Extract the [x, y] coordinate from the center of the cell holding the provided text.  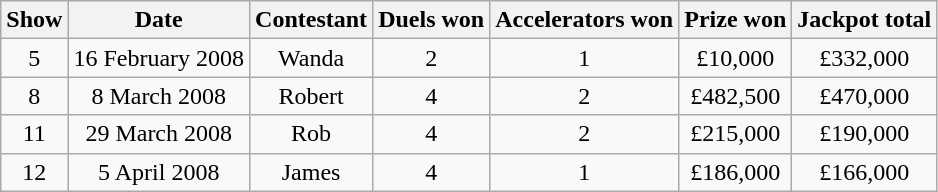
Wanda [312, 58]
Show [34, 20]
16 February 2008 [159, 58]
5 [34, 58]
11 [34, 134]
Accelerators won [584, 20]
8 [34, 96]
29 March 2008 [159, 134]
5 April 2008 [159, 172]
£470,000 [864, 96]
£10,000 [736, 58]
8 March 2008 [159, 96]
Rob [312, 134]
£190,000 [864, 134]
12 [34, 172]
£186,000 [736, 172]
Duels won [432, 20]
Date [159, 20]
Robert [312, 96]
Prize won [736, 20]
£482,500 [736, 96]
James [312, 172]
£166,000 [864, 172]
£215,000 [736, 134]
Contestant [312, 20]
Jackpot total [864, 20]
£332,000 [864, 58]
